Search for the cell housing the specified text and yield its [x, y] center coordinate. 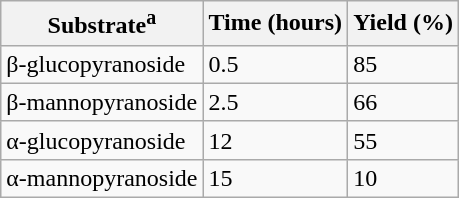
β-mannopyranoside [102, 102]
Time (hours) [276, 24]
85 [404, 64]
66 [404, 102]
0.5 [276, 64]
55 [404, 140]
α-glucopyranoside [102, 140]
β-glucopyranoside [102, 64]
2.5 [276, 102]
10 [404, 178]
α-mannopyranoside [102, 178]
Substratea [102, 24]
12 [276, 140]
Yield (%) [404, 24]
15 [276, 178]
